From the cell containing the given text, extract its center point as [X, Y] coordinate. 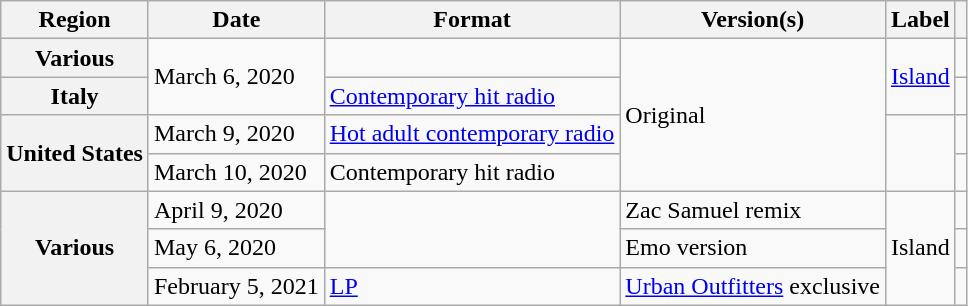
March 10, 2020 [236, 172]
Urban Outfitters exclusive [753, 286]
Italy [75, 96]
February 5, 2021 [236, 286]
Zac Samuel remix [753, 210]
Region [75, 20]
Version(s) [753, 20]
March 9, 2020 [236, 134]
Emo version [753, 248]
April 9, 2020 [236, 210]
LP [472, 286]
Label [920, 20]
May 6, 2020 [236, 248]
Original [753, 115]
Format [472, 20]
March 6, 2020 [236, 77]
Date [236, 20]
Hot adult contemporary radio [472, 134]
United States [75, 153]
